For the text-containing cell, return its midpoint in [X, Y] coordinate format. 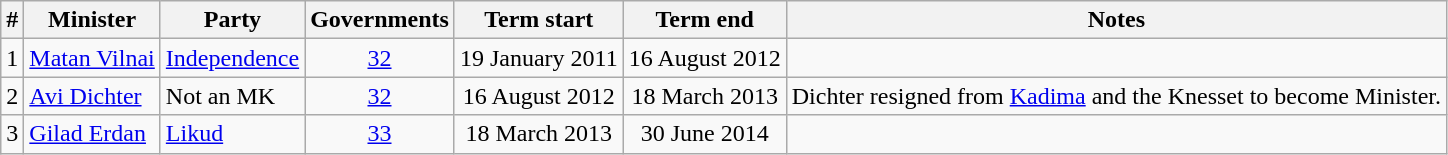
Term end [704, 20]
Not an MK [232, 96]
Dichter resigned from Kadima and the Knesset to become Minister. [1116, 96]
3 [12, 134]
# [12, 20]
Gilad Erdan [92, 134]
Governments [380, 20]
Likud [232, 134]
Notes [1116, 20]
33 [380, 134]
19 January 2011 [538, 58]
2 [12, 96]
30 June 2014 [704, 134]
Party [232, 20]
Minister [92, 20]
Independence [232, 58]
1 [12, 58]
Avi Dichter [92, 96]
Term start [538, 20]
Matan Vilnai [92, 58]
